Provide the (x, y) coordinate of the cell's center where the given text is located.  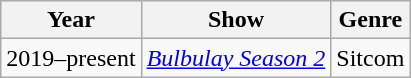
Genre (370, 20)
Show (236, 20)
2019–present (71, 58)
Bulbulay Season 2 (236, 58)
Year (71, 20)
Sitcom (370, 58)
